Identify which cell holds the provided text, then report its (X, Y) central coordinate. 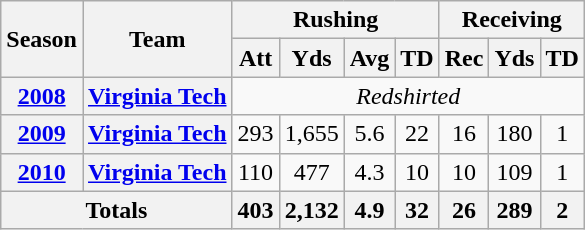
2 (562, 210)
22 (417, 134)
110 (256, 172)
2009 (42, 134)
289 (514, 210)
16 (464, 134)
26 (464, 210)
403 (256, 210)
Receiving (512, 20)
477 (312, 172)
Team (157, 39)
Rec (464, 58)
Totals (116, 210)
1,655 (312, 134)
4.9 (370, 210)
Avg (370, 58)
Rushing (336, 20)
Att (256, 58)
4.3 (370, 172)
180 (514, 134)
2008 (42, 96)
Season (42, 39)
32 (417, 210)
293 (256, 134)
2,132 (312, 210)
2010 (42, 172)
5.6 (370, 134)
Redshirted (408, 96)
109 (514, 172)
